Return the (x, y) coordinate for the center point of the cell that contains the specified text.  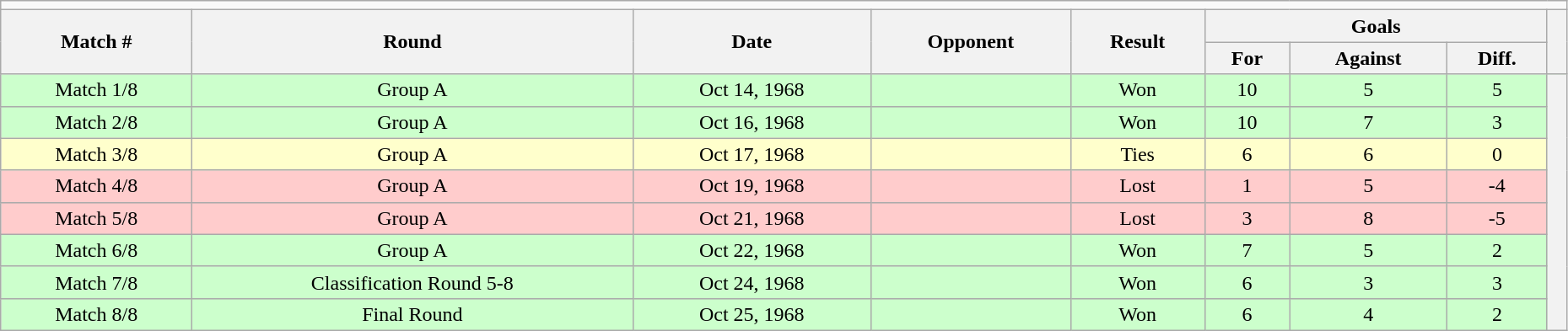
Match 2/8 (96, 122)
Against (1368, 58)
-5 (1498, 218)
0 (1498, 154)
Diff. (1498, 58)
Match 8/8 (96, 314)
Match 7/8 (96, 282)
8 (1368, 218)
-4 (1498, 186)
Oct 17, 1968 (752, 154)
Opponent (970, 42)
Oct 21, 1968 (752, 218)
Classification Round 5-8 (412, 282)
Match 3/8 (96, 154)
Oct 24, 1968 (752, 282)
Oct 19, 1968 (752, 186)
Goals (1376, 26)
4 (1368, 314)
Match 6/8 (96, 250)
For (1247, 58)
Final Round (412, 314)
Ties (1137, 154)
Date (752, 42)
Match # (96, 42)
Oct 25, 1968 (752, 314)
Match 4/8 (96, 186)
Match 1/8 (96, 90)
Result (1137, 42)
1 (1247, 186)
Round (412, 42)
Oct 14, 1968 (752, 90)
Match 5/8 (96, 218)
Oct 16, 1968 (752, 122)
Oct 22, 1968 (752, 250)
